Extract the (x, y) coordinate from the center of the cell holding the provided text.  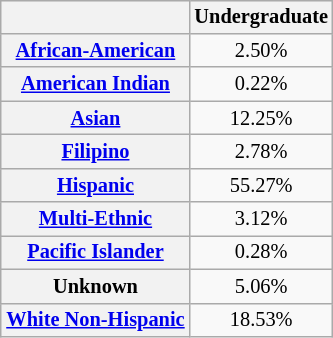
African-American (95, 51)
Hispanic (95, 185)
5.06% (262, 286)
3.12% (262, 219)
Unknown (95, 286)
0.22% (262, 84)
12.25% (262, 118)
18.53% (262, 320)
0.28% (262, 253)
Asian (95, 118)
2.78% (262, 152)
55.27% (262, 185)
Filipino (95, 152)
American Indian (95, 84)
Pacific Islander (95, 253)
White Non-Hispanic (95, 320)
2.50% (262, 51)
Undergraduate (262, 17)
Multi-Ethnic (95, 219)
